Return the [x, y] coordinate for the center point of the cell that contains the specified text.  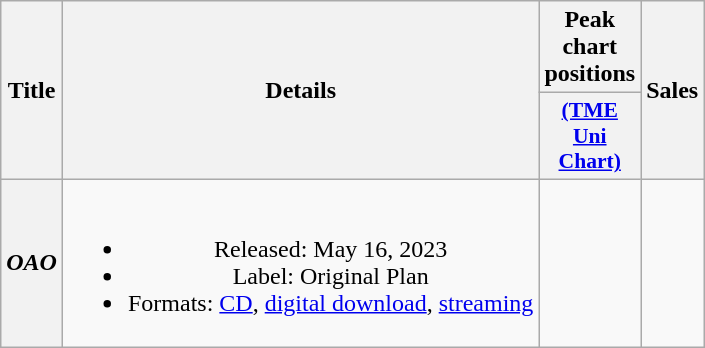
Sales [672, 90]
Released: May 16, 2023Label: Original PlanFormats: CD, digital download, streaming [300, 262]
OAO [32, 262]
(TME Uni Chart) [590, 136]
Title [32, 90]
Details [300, 90]
Peak chartpositions [590, 47]
